Determine the [X, Y] coordinate at the center of the cell enclosing the given text.  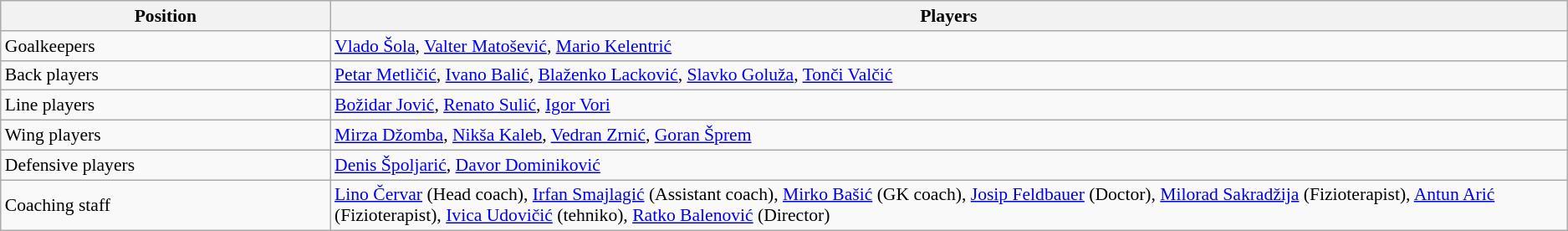
Line players [166, 105]
Players [948, 16]
Wing players [166, 136]
Petar Metličić, Ivano Balić, Blaženko Lacković, Slavko Goluža, Tonči Valčić [948, 75]
Position [166, 16]
Goalkeepers [166, 46]
Mirza Džomba, Nikša Kaleb, Vedran Zrnić, Goran Šprem [948, 136]
Božidar Jović, Renato Sulić, Igor Vori [948, 105]
Back players [166, 75]
Vlado Šola, Valter Matošević, Mario Kelentrić [948, 46]
Coaching staff [166, 206]
Denis Špoljarić, Davor Dominiković [948, 165]
Defensive players [166, 165]
